Determine the [x, y] coordinate at the center of the cell enclosing the given text.  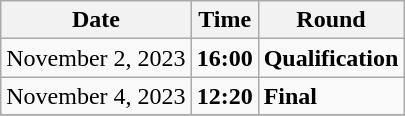
Final [331, 96]
November 4, 2023 [96, 96]
November 2, 2023 [96, 58]
Qualification [331, 58]
Round [331, 20]
Date [96, 20]
Time [224, 20]
16:00 [224, 58]
12:20 [224, 96]
